For the text-containing cell, return its midpoint in (x, y) coordinate format. 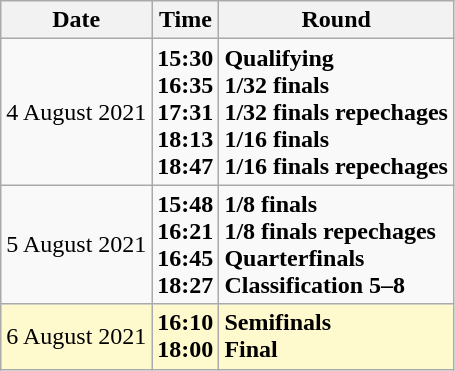
6 August 2021 (76, 336)
1/8 finals1/8 finals repechagesQuarterfinalsClassification 5–8 (336, 244)
Time (186, 20)
4 August 2021 (76, 112)
Qualifying1/32 finals1/32 finals repechages1/16 finals1/16 finals repechages (336, 112)
15:4816:2116:4518:27 (186, 244)
SemifinalsFinal (336, 336)
Round (336, 20)
15:3016:3517:3118:1318:47 (186, 112)
Date (76, 20)
16:1018:00 (186, 336)
5 August 2021 (76, 244)
